Detect which cell encompasses the target text, then output its (x, y) center coordinate. 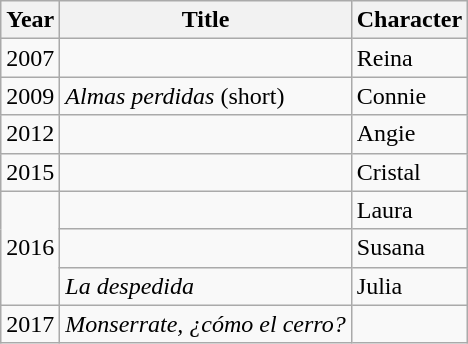
Julia (409, 286)
Susana (409, 248)
Title (206, 20)
Character (409, 20)
2007 (30, 58)
Monserrate, ¿cómo el cerro? (206, 324)
2009 (30, 96)
La despedida (206, 286)
Laura (409, 210)
Almas perdidas (short) (206, 96)
2017 (30, 324)
Angie (409, 134)
Year (30, 20)
Connie (409, 96)
Cristal (409, 172)
2015 (30, 172)
2012 (30, 134)
2016 (30, 248)
Reina (409, 58)
